Identify which cell holds the provided text, then report its (X, Y) central coordinate. 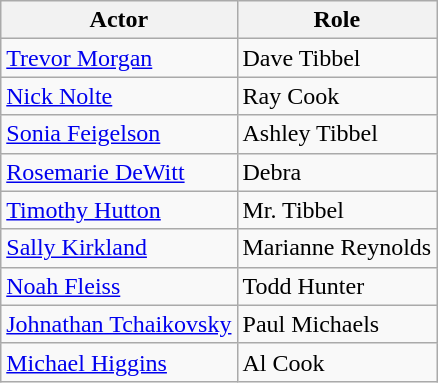
Michael Higgins (119, 362)
Rosemarie DeWitt (119, 172)
Debra (337, 172)
Ashley Tibbel (337, 134)
Nick Nolte (119, 96)
Mr. Tibbel (337, 210)
Paul Michaels (337, 324)
Role (337, 20)
Sally Kirkland (119, 248)
Trevor Morgan (119, 58)
Actor (119, 20)
Noah Fleiss (119, 286)
Al Cook (337, 362)
Todd Hunter (337, 286)
Sonia Feigelson (119, 134)
Dave Tibbel (337, 58)
Timothy Hutton (119, 210)
Marianne Reynolds (337, 248)
Johnathan Tchaikovsky (119, 324)
Ray Cook (337, 96)
